Return the (x, y) coordinate for the center point of the cell that contains the specified text.  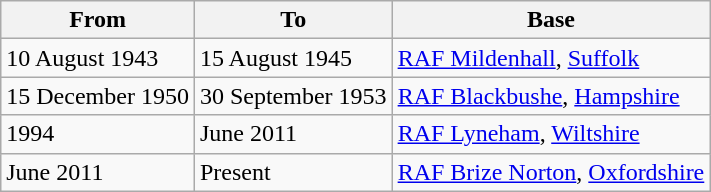
Present (293, 172)
From (98, 20)
15 August 1945 (293, 58)
To (293, 20)
1994 (98, 134)
RAF Mildenhall, Suffolk (551, 58)
15 December 1950 (98, 96)
RAF Blackbushe, Hampshire (551, 96)
Base (551, 20)
RAF Lyneham, Wiltshire (551, 134)
RAF Brize Norton, Oxfordshire (551, 172)
10 August 1943 (98, 58)
30 September 1953 (293, 96)
